Scan for the cell matching the given text and deliver its (X, Y) coordinate at center. 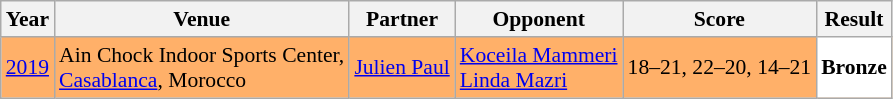
Julien Paul (402, 68)
Bronze (854, 68)
Opponent (539, 19)
18–21, 22–20, 14–21 (720, 68)
Result (854, 19)
Partner (402, 19)
Year (28, 19)
Koceila Mammeri Linda Mazri (539, 68)
Ain Chock Indoor Sports Center,Casablanca, Morocco (202, 68)
Score (720, 19)
2019 (28, 68)
Venue (202, 19)
